For the text-containing cell, return its midpoint in [x, y] coordinate format. 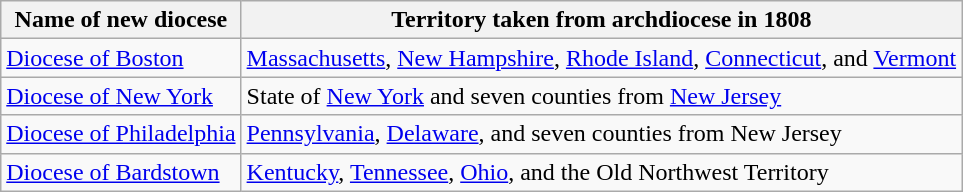
Diocese of Bardstown [121, 172]
State of New York and seven counties from New Jersey [602, 96]
Diocese of Philadelphia [121, 134]
Massachusetts, New Hampshire, Rhode Island, Connecticut, and Vermont [602, 58]
Diocese of Boston [121, 58]
Kentucky, Tennessee, Ohio, and the Old Northwest Territory [602, 172]
Name of new diocese [121, 20]
Diocese of New York [121, 96]
Pennsylvania, Delaware, and seven counties from New Jersey [602, 134]
Territory taken from archdiocese in 1808 [602, 20]
